Pinpoint the cell where the given text exists, returning its (x, y) midpoint coordinate. 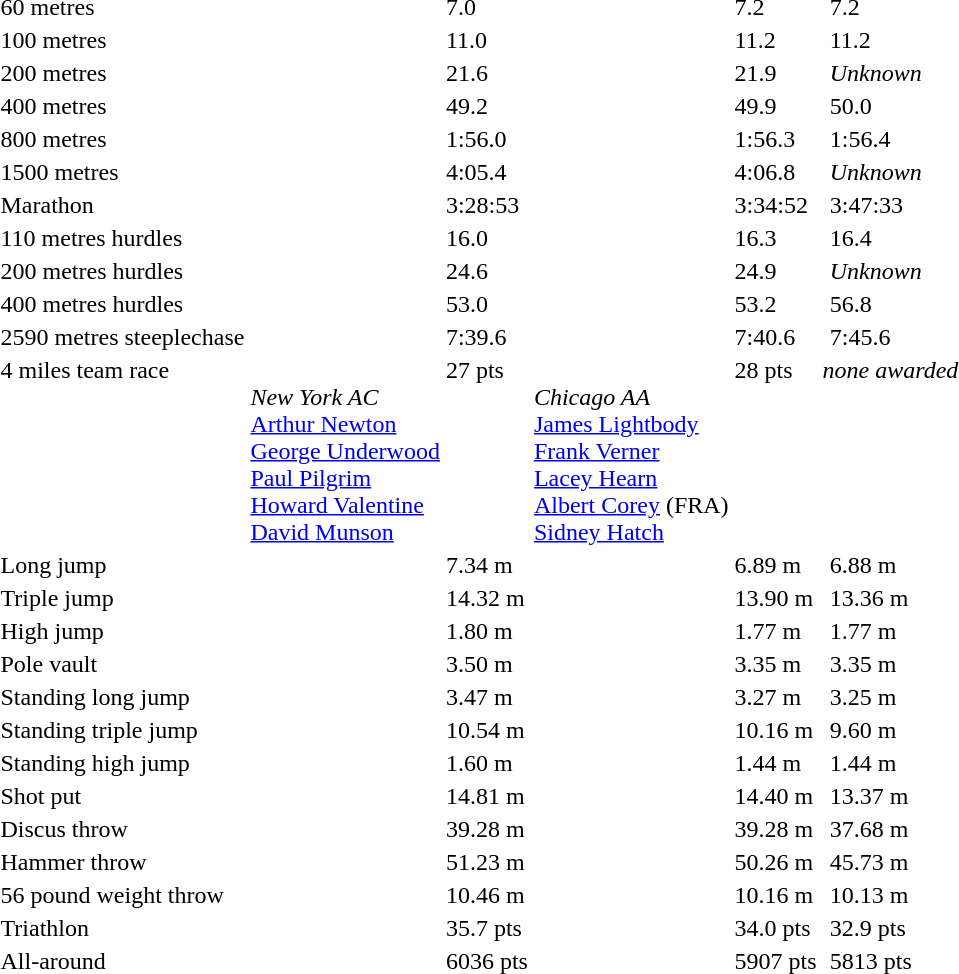
1.60 m (486, 763)
53.0 (486, 304)
4:05.4 (486, 172)
16.0 (486, 238)
3:34:52 (776, 205)
1.77 m (776, 631)
3.35 m (776, 664)
Chicago AAJames Lightbody Frank Verner Lacey Hearn Albert Corey (FRA) Sidney Hatch (631, 451)
49.2 (486, 106)
14.32 m (486, 598)
11.2 (776, 40)
New York ACArthur Newton George Underwood Paul Pilgrim Howard Valentine David Munson (346, 451)
7:39.6 (486, 337)
1.80 m (486, 631)
10.54 m (486, 730)
24.9 (776, 271)
10.46 m (486, 895)
3.50 m (486, 664)
1:56.0 (486, 139)
11.0 (486, 40)
3.27 m (776, 697)
35.7 pts (486, 928)
13.90 m (776, 598)
21.9 (776, 73)
28 pts (776, 451)
34.0 pts (776, 928)
3:28:53 (486, 205)
49.9 (776, 106)
21.6 (486, 73)
27 pts (486, 451)
3.47 m (486, 697)
1.44 m (776, 763)
7.34 m (486, 565)
53.2 (776, 304)
50.26 m (776, 862)
14.81 m (486, 796)
51.23 m (486, 862)
16.3 (776, 238)
1:56.3 (776, 139)
6.89 m (776, 565)
4:06.8 (776, 172)
24.6 (486, 271)
7:40.6 (776, 337)
14.40 m (776, 796)
